Locate the cell with the specified text and output its (x, y) center coordinate. 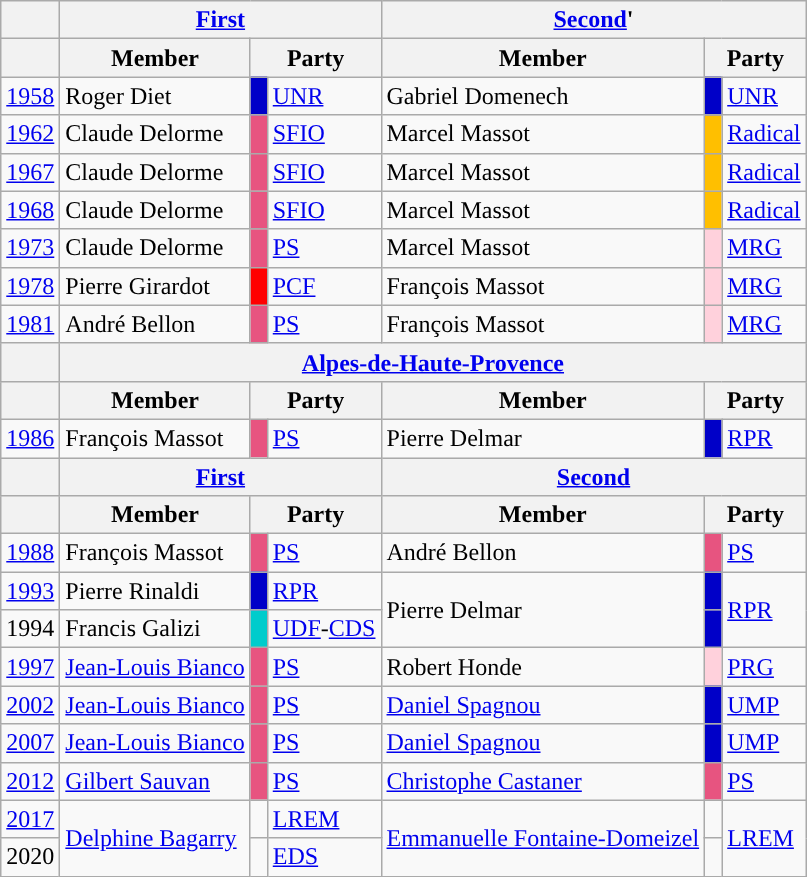
Second (594, 477)
UDF-CDS (324, 629)
1988 (30, 553)
Second' (594, 20)
1967 (30, 172)
Christophe Castaner (543, 781)
1958 (30, 96)
1994 (30, 629)
1962 (30, 134)
1997 (30, 667)
Alpes-de-Haute-Provence (433, 362)
EDS (324, 857)
1981 (30, 324)
Francis Galizi (155, 629)
2020 (30, 857)
1986 (30, 438)
1978 (30, 286)
2017 (30, 819)
1993 (30, 591)
1973 (30, 248)
Robert Honde (543, 667)
2007 (30, 743)
Pierre Girardot (155, 286)
Gabriel Domenech (543, 96)
PRG (764, 667)
Delphine Bagarry (155, 838)
1968 (30, 210)
2012 (30, 781)
PCF (324, 286)
Gilbert Sauvan (155, 781)
2002 (30, 705)
Emmanuelle Fontaine-Domeizel (543, 838)
Pierre Rinaldi (155, 591)
Roger Diet (155, 96)
